Locate the cell with the specified text and output its [X, Y] center coordinate. 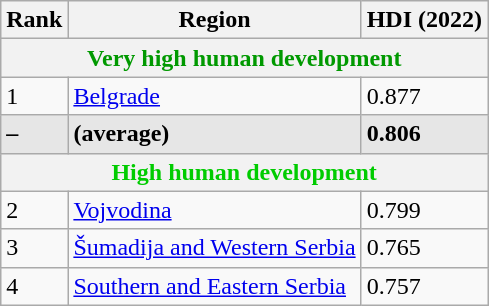
Southern and Eastern Serbia [214, 286]
Rank [34, 20]
0.765 [424, 248]
High human development [244, 172]
3 [34, 248]
HDI (2022) [424, 20]
Very high human development [244, 58]
Belgrade [214, 96]
0.806 [424, 134]
4 [34, 286]
2 [34, 210]
0.877 [424, 96]
0.757 [424, 286]
0.799 [424, 210]
1 [34, 96]
Šumadija and Western Serbia [214, 248]
Region [214, 20]
– [34, 134]
(average) [214, 134]
Vojvodina [214, 210]
